Provide the [x, y] coordinate of the cell's center where the given text is located.  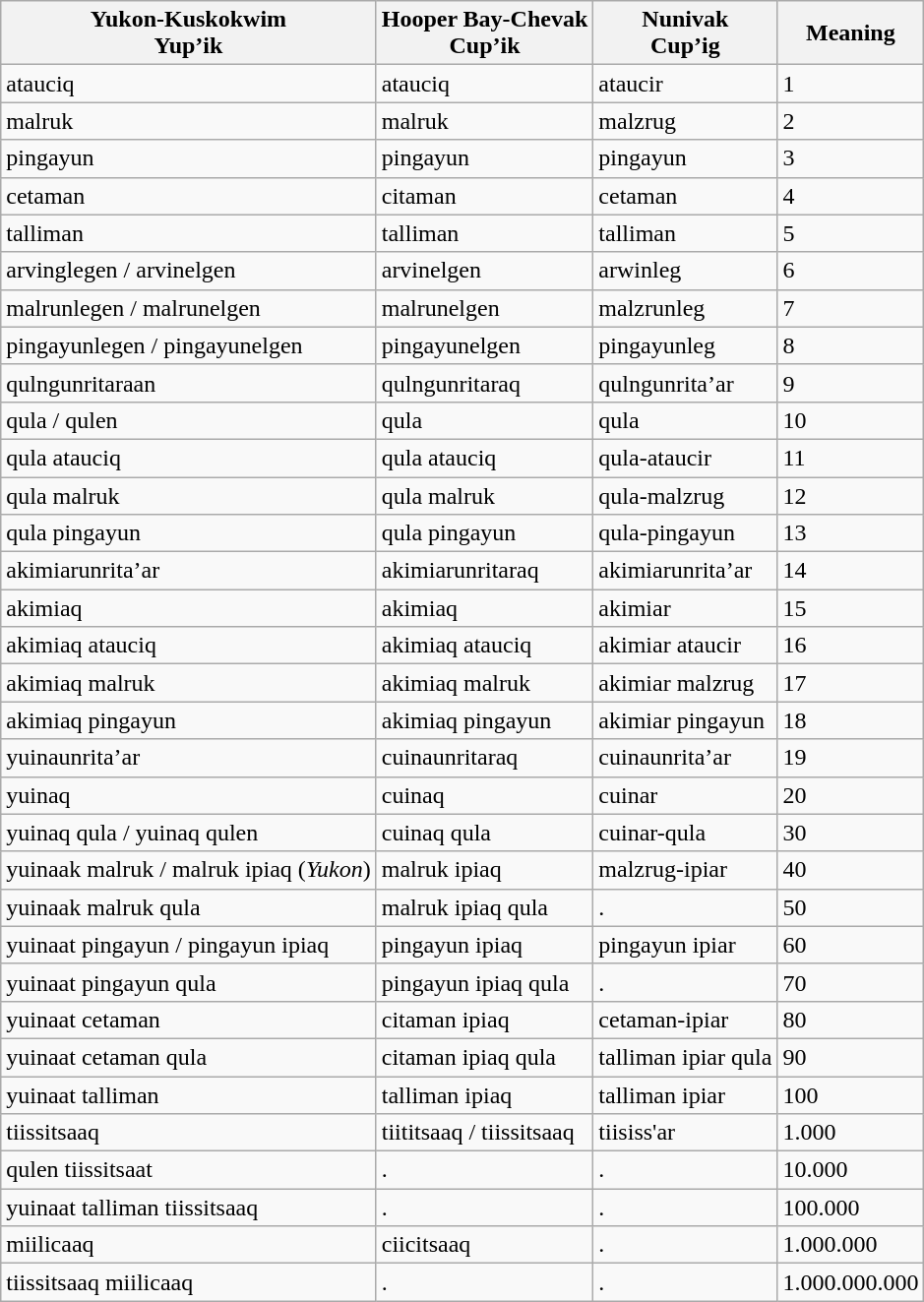
talliman ipiar [685, 1095]
1 [850, 84]
2 [850, 121]
tiissitsaaq [189, 1133]
60 [850, 945]
90 [850, 1057]
yuinaat cetaman [189, 1020]
qulen tiissitsaat [189, 1170]
yuinaak malruk qula [189, 907]
Hooper Bay-ChevakCup’ik [484, 33]
7 [850, 308]
ciicitsaaq [484, 1245]
ataucir [685, 84]
10 [850, 420]
6 [850, 271]
cuinaq qula [484, 833]
tiissitsaaq miilicaaq [189, 1282]
akimiar ataucir [685, 646]
talliman ipiar qula [685, 1057]
cuinar-qula [685, 833]
5 [850, 233]
pingayunleg [685, 345]
talliman ipiaq [484, 1095]
citaman [484, 196]
11 [850, 458]
14 [850, 571]
12 [850, 495]
10.000 [850, 1170]
50 [850, 907]
13 [850, 533]
akimiar malzrug [685, 683]
qulngunrita’ar [685, 383]
17 [850, 683]
yuinaq qula / yuinaq qulen [189, 833]
malruk ipiaq qula [484, 907]
19 [850, 758]
yuinaunrita’ar [189, 758]
Nunivak Cup’ig [685, 33]
malrunelgen [484, 308]
malzrunleg [685, 308]
pingayunelgen [484, 345]
40 [850, 870]
cetaman-ipiar [685, 1020]
pingayun ipiaq [484, 945]
1.000 [850, 1133]
akimiar pingayun [685, 720]
pingayunlegen / pingayunelgen [189, 345]
arwinleg [685, 271]
80 [850, 1020]
yuinaak malruk / malruk ipiaq (Yukon) [189, 870]
malrunlegen / malrunelgen [189, 308]
1.000.000 [850, 1245]
16 [850, 646]
100 [850, 1095]
arvinglegen / arvinelgen [189, 271]
cuinaunritaraq [484, 758]
malzrug-ipiar [685, 870]
Meaning [850, 33]
yuinaq [189, 795]
yuinaat pingayun qula [189, 982]
qula-ataucir [685, 458]
pingayun ipiaq qula [484, 982]
70 [850, 982]
tiisiss'ar [685, 1133]
qulngunritaraan [189, 383]
18 [850, 720]
malzrug [685, 121]
yuinaat pingayun / pingayun ipiaq [189, 945]
tiititsaaq / tiissitsaaq [484, 1133]
miilicaaq [189, 1245]
20 [850, 795]
pingayun ipiar [685, 945]
Yukon-KuskokwimYup’ik [189, 33]
qula / qulen [189, 420]
akimiar [685, 608]
15 [850, 608]
100.000 [850, 1208]
citaman ipiaq qula [484, 1057]
citaman ipiaq [484, 1020]
30 [850, 833]
qulngunritaraq [484, 383]
cuinar [685, 795]
akimiarunritaraq [484, 571]
yuinaat talliman [189, 1095]
malruk ipiaq [484, 870]
qula-pingayun [685, 533]
cuinaunrita’ar [685, 758]
9 [850, 383]
cuinaq [484, 795]
qula-malzrug [685, 495]
yuinaat cetaman qula [189, 1057]
3 [850, 158]
yuinaat talliman tiissitsaaq [189, 1208]
1.000.000.000 [850, 1282]
8 [850, 345]
4 [850, 196]
arvinelgen [484, 271]
